For the text-containing cell, return its midpoint in [X, Y] coordinate format. 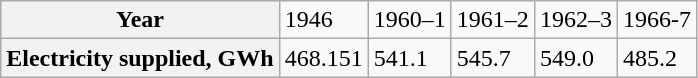
541.1 [410, 58]
1962–3 [576, 20]
545.7 [492, 58]
549.0 [576, 58]
468.151 [324, 58]
Electricity supplied, GWh [140, 58]
485.2 [656, 58]
1961–2 [492, 20]
1966-7 [656, 20]
Year [140, 20]
1946 [324, 20]
1960–1 [410, 20]
